Find where the given text appears and provide that cell's center as [X, Y] coordinate. 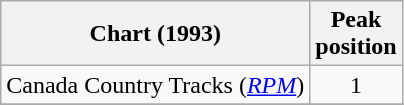
Canada Country Tracks (RPM) [156, 85]
Peakposition [356, 34]
Chart (1993) [156, 34]
1 [356, 85]
